Detect which cell encompasses the target text, then output its [x, y] center coordinate. 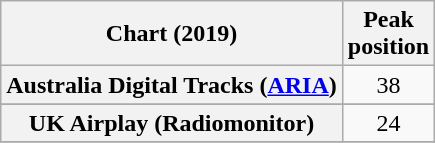
Peakposition [388, 34]
24 [388, 123]
Australia Digital Tracks (ARIA) [172, 85]
38 [388, 85]
UK Airplay (Radiomonitor) [172, 123]
Chart (2019) [172, 34]
